Detect which cell encompasses the target text, then output its [x, y] center coordinate. 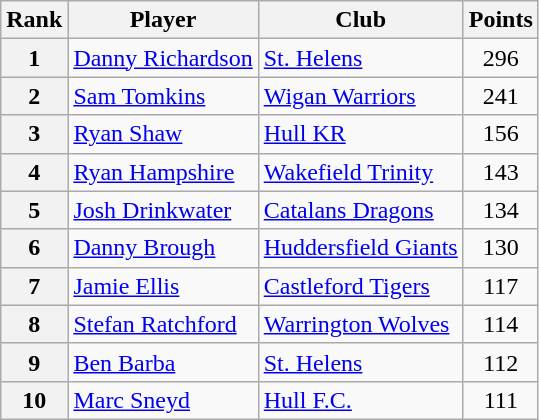
Stefan Ratchford [163, 324]
5 [34, 210]
Club [360, 20]
Ryan Shaw [163, 134]
Danny Brough [163, 248]
130 [500, 248]
Jamie Ellis [163, 286]
10 [34, 400]
1 [34, 58]
114 [500, 324]
Wakefield Trinity [360, 172]
Wigan Warriors [360, 96]
Huddersfield Giants [360, 248]
2 [34, 96]
111 [500, 400]
112 [500, 362]
117 [500, 286]
Danny Richardson [163, 58]
Ryan Hampshire [163, 172]
Player [163, 20]
9 [34, 362]
3 [34, 134]
143 [500, 172]
Points [500, 20]
8 [34, 324]
Castleford Tigers [360, 286]
6 [34, 248]
4 [34, 172]
Sam Tomkins [163, 96]
Hull F.C. [360, 400]
Marc Sneyd [163, 400]
241 [500, 96]
Josh Drinkwater [163, 210]
Ben Barba [163, 362]
296 [500, 58]
7 [34, 286]
Warrington Wolves [360, 324]
156 [500, 134]
Hull KR [360, 134]
Catalans Dragons [360, 210]
Rank [34, 20]
134 [500, 210]
